Search for the cell housing the specified text and yield its (X, Y) center coordinate. 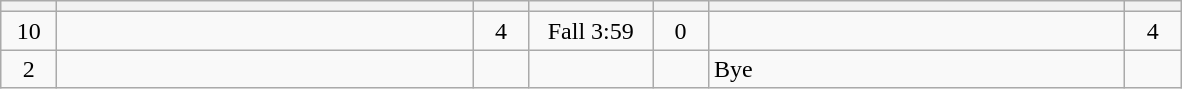
Bye (917, 69)
0 (680, 31)
2 (29, 69)
10 (29, 31)
Fall 3:59 (591, 31)
